Find where the given text appears and provide that cell's center as (X, Y) coordinate. 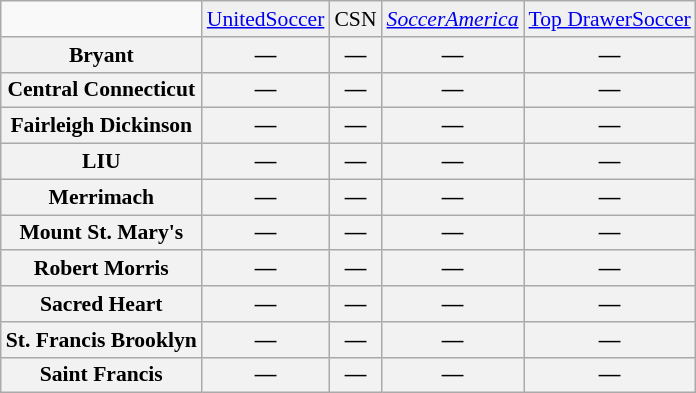
St. Francis Brooklyn (102, 340)
Robert Morris (102, 269)
Central Connecticut (102, 90)
UnitedSoccer (266, 19)
Mount St. Mary's (102, 233)
Bryant (102, 55)
CSN (355, 19)
Saint Francis (102, 375)
LIU (102, 162)
Merrimach (102, 197)
Sacred Heart (102, 304)
SoccerAmerica (453, 19)
Fairleigh Dickinson (102, 126)
Top DrawerSoccer (610, 19)
